Return (X, Y) of the center of cell containing provided text 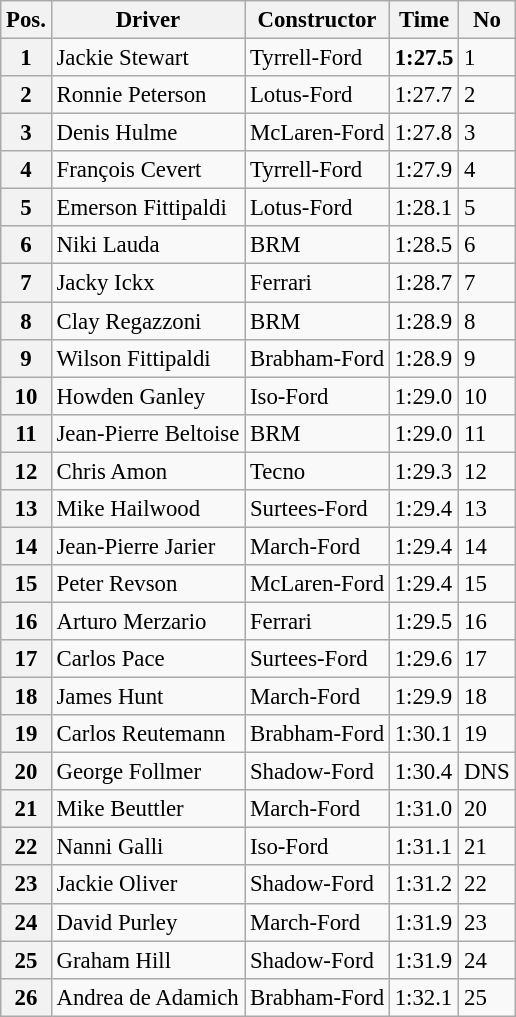
Driver (148, 20)
David Purley (148, 922)
1:28.1 (424, 208)
Carlos Pace (148, 659)
Denis Hulme (148, 133)
Jean-Pierre Beltoise (148, 433)
1:29.3 (424, 471)
1:28.5 (424, 245)
Wilson Fittipaldi (148, 358)
Carlos Reutemann (148, 734)
1:30.1 (424, 734)
26 (26, 997)
1:31.1 (424, 847)
Chris Amon (148, 471)
Jacky Ickx (148, 283)
Tecno (318, 471)
No (487, 20)
Mike Hailwood (148, 509)
Jean-Pierre Jarier (148, 546)
1:27.5 (424, 58)
1:29.9 (424, 697)
Pos. (26, 20)
Ronnie Peterson (148, 95)
Time (424, 20)
Andrea de Adamich (148, 997)
1:27.7 (424, 95)
Peter Revson (148, 584)
Jackie Oliver (148, 885)
Clay Regazzoni (148, 321)
1:30.4 (424, 772)
1:31.0 (424, 809)
Emerson Fittipaldi (148, 208)
Nanni Galli (148, 847)
1:32.1 (424, 997)
Howden Ganley (148, 396)
Arturo Merzario (148, 621)
Niki Lauda (148, 245)
James Hunt (148, 697)
Graham Hill (148, 960)
1:29.5 (424, 621)
1:31.2 (424, 885)
George Follmer (148, 772)
Mike Beuttler (148, 809)
Jackie Stewart (148, 58)
1:28.7 (424, 283)
1:29.6 (424, 659)
DNS (487, 772)
Constructor (318, 20)
1:27.8 (424, 133)
François Cevert (148, 170)
1:27.9 (424, 170)
